Output the [X, Y] coordinate of the center of the cell containing the given text.  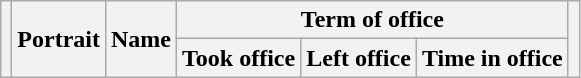
Name [140, 39]
Took office [239, 58]
Portrait [59, 39]
Term of office [373, 20]
Left office [359, 58]
Time in office [492, 58]
